Find where the given text appears and provide that cell's center as (X, Y) coordinate. 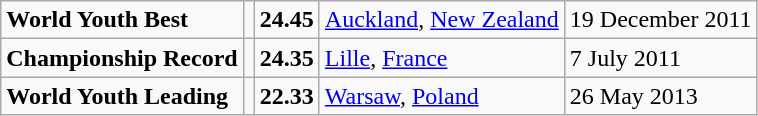
World Youth Leading (122, 96)
19 December 2011 (660, 20)
7 July 2011 (660, 58)
22.33 (286, 96)
Auckland, New Zealand (442, 20)
Warsaw, Poland (442, 96)
24.45 (286, 20)
World Youth Best (122, 20)
Lille, France (442, 58)
26 May 2013 (660, 96)
24.35 (286, 58)
Championship Record (122, 58)
